Provide the (X, Y) coordinate of the cell's center where the given text is located.  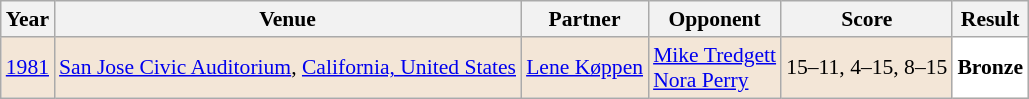
Venue (288, 19)
Mike Tredgett Nora Perry (714, 68)
Lene Køppen (584, 68)
Opponent (714, 19)
Year (28, 19)
1981 (28, 68)
15–11, 4–15, 8–15 (866, 68)
San Jose Civic Auditorium, California, United States (288, 68)
Partner (584, 19)
Score (866, 19)
Result (990, 19)
Bronze (990, 68)
